Identify which cell holds the provided text, then report its [X, Y] central coordinate. 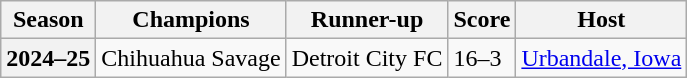
Host [602, 20]
Urbandale, Iowa [602, 58]
Runner-up [367, 20]
16–3 [482, 58]
Score [482, 20]
Champions [191, 20]
2024–25 [48, 58]
Chihuahua Savage [191, 58]
Season [48, 20]
Detroit City FC [367, 58]
